Search for the cell housing the specified text and yield its (x, y) center coordinate. 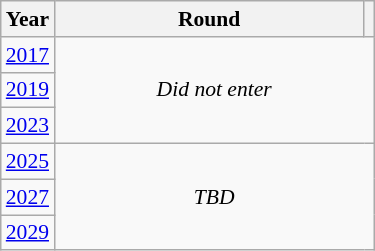
Year (28, 19)
2023 (28, 126)
Did not enter (214, 90)
2025 (28, 162)
2029 (28, 233)
2019 (28, 90)
2017 (28, 55)
2027 (28, 197)
TBD (214, 198)
Round (209, 19)
